Find where the given text appears and provide that cell's center as (X, Y) coordinate. 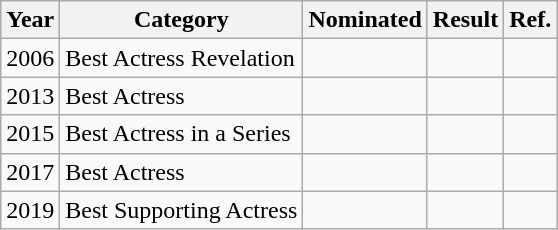
Best Supporting Actress (182, 210)
Best Actress Revelation (182, 58)
Year (30, 20)
Best Actress in a Series (182, 134)
Ref. (530, 20)
Category (182, 20)
2015 (30, 134)
Result (465, 20)
2017 (30, 172)
2013 (30, 96)
2006 (30, 58)
Nominated (365, 20)
2019 (30, 210)
